Extract the (X, Y) coordinate from the center of the cell holding the provided text.  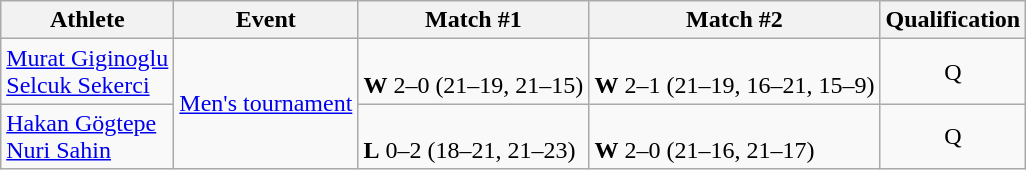
Qualification (953, 20)
Men's tournament (266, 104)
Match #1 (474, 20)
W 2–1 (21–19, 16–21, 15–9) (734, 72)
Match #2 (734, 20)
W 2–0 (21–16, 21–17) (734, 136)
Murat Giginoglu Selcuk Sekerci (88, 72)
W 2–0 (21–19, 21–15) (474, 72)
Event (266, 20)
L 0–2 (18–21, 21–23) (474, 136)
Athlete (88, 20)
Hakan Gögtepe Nuri Sahin (88, 136)
